Pinpoint the cell where the given text exists, returning its (x, y) midpoint coordinate. 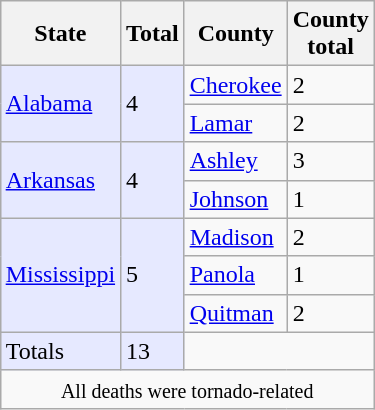
Johnson (236, 199)
Cherokee (236, 85)
5 (153, 275)
3 (330, 161)
Madison (236, 237)
Countytotal (330, 34)
Quitman (236, 313)
Panola (236, 275)
County (236, 34)
State (60, 34)
Lamar (236, 123)
Ashley (236, 161)
13 (153, 351)
Arkansas (60, 180)
All deaths were tornado-related (187, 389)
Totals (60, 351)
Total (153, 34)
Alabama (60, 104)
Mississippi (60, 275)
